From the cell containing the given text, extract its center point as [x, y] coordinate. 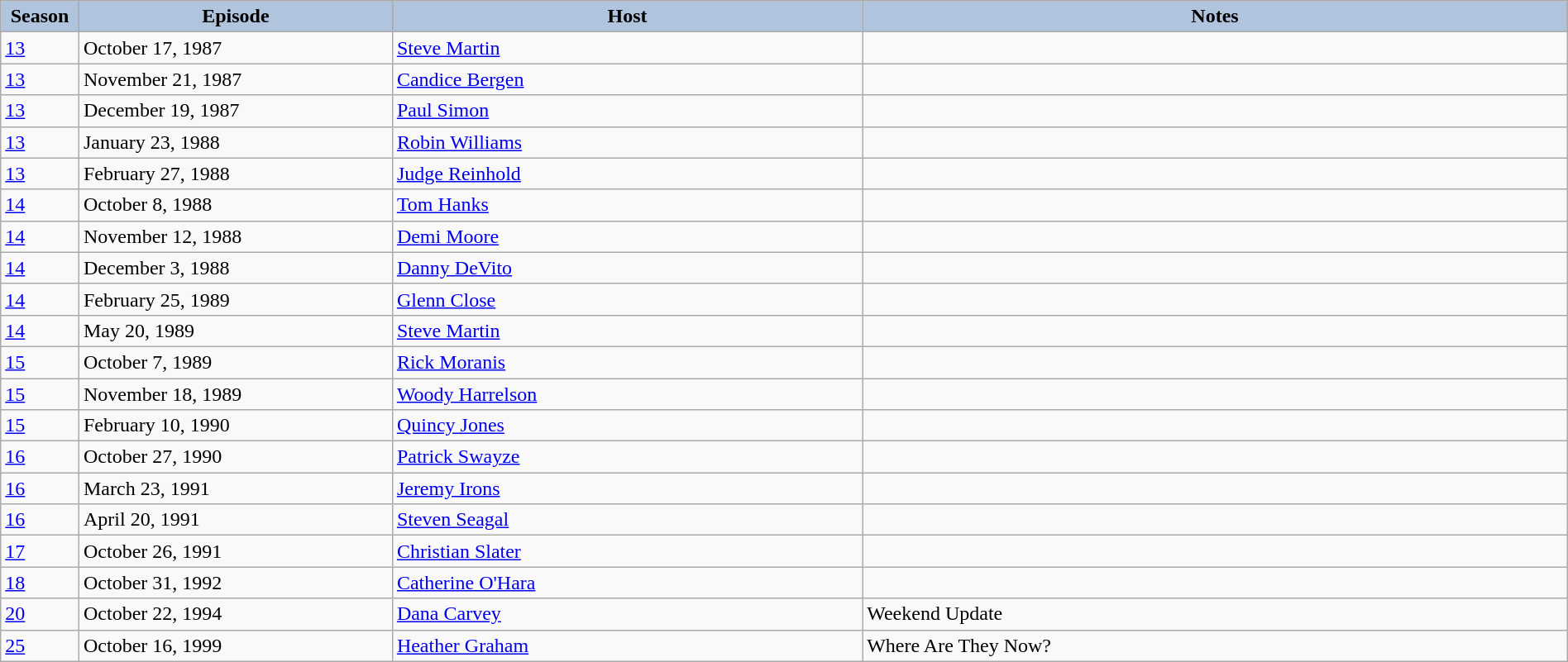
Tom Hanks [627, 205]
Weekend Update [1216, 614]
Jeremy Irons [627, 488]
February 25, 1989 [235, 299]
October 16, 1999 [235, 645]
17 [40, 551]
November 18, 1989 [235, 394]
October 31, 1992 [235, 583]
Episode [235, 17]
Danny DeVito [627, 268]
Rick Moranis [627, 362]
Dana Carvey [627, 614]
25 [40, 645]
18 [40, 583]
Season [40, 17]
Candice Bergen [627, 79]
December 19, 1987 [235, 111]
Demi Moore [627, 236]
Quincy Jones [627, 426]
October 22, 1994 [235, 614]
Steven Seagal [627, 520]
October 7, 1989 [235, 362]
Glenn Close [627, 299]
January 23, 1988 [235, 142]
Catherine O'Hara [627, 583]
May 20, 1989 [235, 331]
October 17, 1987 [235, 48]
20 [40, 614]
October 27, 1990 [235, 457]
Robin Williams [627, 142]
Host [627, 17]
Woody Harrelson [627, 394]
Christian Slater [627, 551]
March 23, 1991 [235, 488]
November 21, 1987 [235, 79]
November 12, 1988 [235, 236]
February 27, 1988 [235, 174]
February 10, 1990 [235, 426]
April 20, 1991 [235, 520]
Patrick Swayze [627, 457]
Paul Simon [627, 111]
Heather Graham [627, 645]
Notes [1216, 17]
October 26, 1991 [235, 551]
Judge Reinhold [627, 174]
October 8, 1988 [235, 205]
December 3, 1988 [235, 268]
Where Are They Now? [1216, 645]
